Extract the (X, Y) coordinate from the center of the cell holding the provided text.  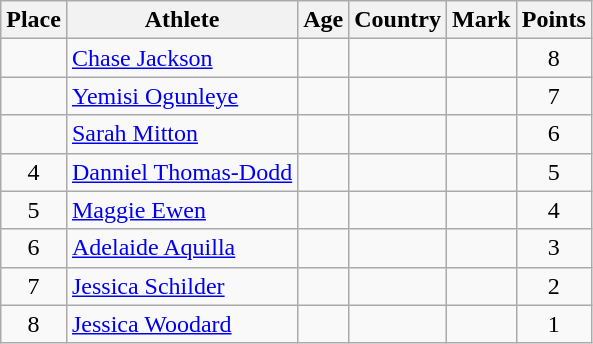
1 (554, 324)
Chase Jackson (182, 58)
Maggie Ewen (182, 210)
3 (554, 248)
Danniel Thomas-Dodd (182, 172)
Age (324, 20)
Adelaide Aquilla (182, 248)
Yemisi Ogunleye (182, 96)
Jessica Woodard (182, 324)
Sarah Mitton (182, 134)
Points (554, 20)
Jessica Schilder (182, 286)
Country (398, 20)
Mark (481, 20)
2 (554, 286)
Athlete (182, 20)
Place (34, 20)
